Find where the given text appears and provide that cell's center as [x, y] coordinate. 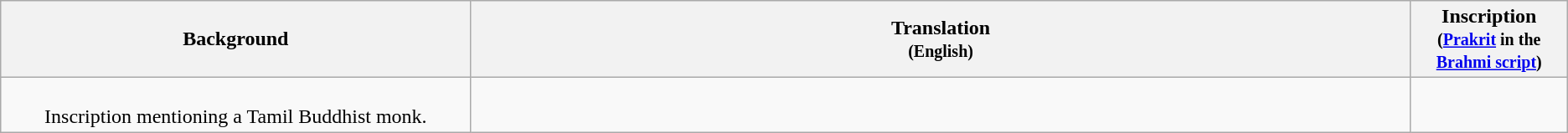
Inscription mentioning a Tamil Buddhist monk. [236, 105]
Translation(English) [941, 39]
Background [236, 39]
Inscription(Prakrit in the Brahmi script) [1489, 39]
